Determine the [X, Y] coordinate at the center of the cell enclosing the given text.  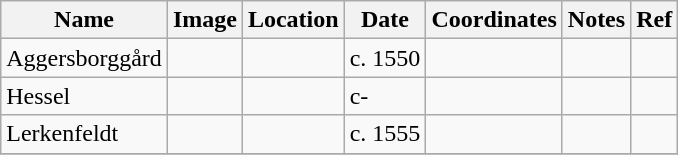
c- [385, 96]
c. 1550 [385, 58]
Coordinates [494, 20]
Hessel [84, 96]
Ref [654, 20]
Name [84, 20]
Date [385, 20]
Location [293, 20]
Lerkenfeldt [84, 134]
c. 1555 [385, 134]
Image [204, 20]
Notes [596, 20]
Aggersborggård [84, 58]
